Capture the cell that displays the provided text and extract its [X, Y] central coordinate. 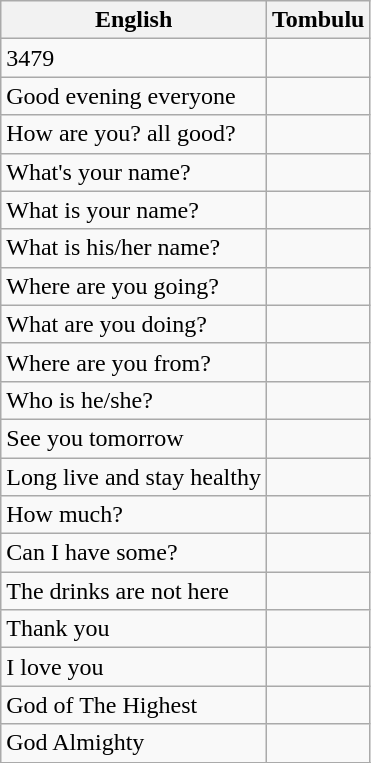
Where are you going? [134, 286]
See you tomorrow [134, 438]
Long live and stay healthy [134, 477]
What is your name? [134, 210]
God Almighty [134, 743]
What's your name? [134, 172]
The drinks are not here [134, 591]
How are you? all good? [134, 134]
What are you doing? [134, 324]
What is his/her name? [134, 248]
English [134, 20]
Good evening everyone [134, 96]
Can I have some? [134, 553]
God of The Highest [134, 705]
3479 [134, 58]
I love you [134, 667]
How much? [134, 515]
Where are you from? [134, 362]
Tombulu [318, 20]
Thank you [134, 629]
Who is he/she? [134, 400]
